Return the [X, Y] coordinate for the center point of the cell that contains the specified text.  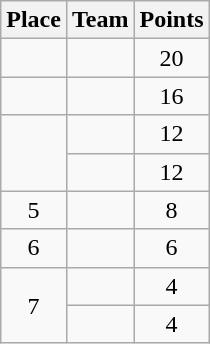
16 [172, 96]
Place [34, 20]
Points [172, 20]
7 [34, 305]
20 [172, 58]
Team [100, 20]
8 [172, 210]
5 [34, 210]
